Find where the given text appears and provide that cell's center as [x, y] coordinate. 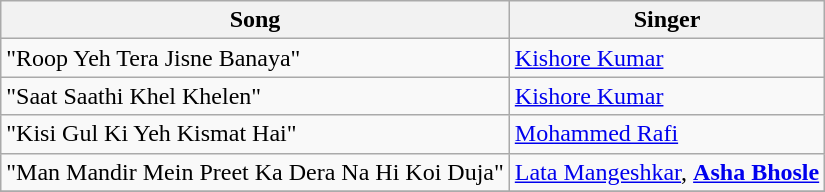
Song [256, 20]
Mohammed Rafi [666, 134]
"Saat Saathi Khel Khelen" [256, 96]
Lata Mangeshkar, Asha Bhosle [666, 172]
"Man Mandir Mein Preet Ka Dera Na Hi Koi Duja" [256, 172]
Singer [666, 20]
"Roop Yeh Tera Jisne Banaya" [256, 58]
"Kisi Gul Ki Yeh Kismat Hai" [256, 134]
